Locate the cell with the specified text and output its [x, y] center coordinate. 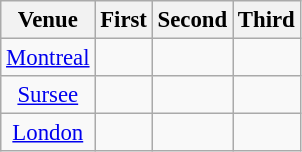
London [48, 133]
Montreal [48, 58]
Sursee [48, 95]
First [124, 20]
Third [266, 20]
Venue [48, 20]
Second [192, 20]
